Extract the (x, y) coordinate from the center of the cell holding the provided text.  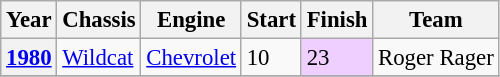
Chassis (99, 20)
10 (271, 58)
1980 (29, 58)
Wildcat (99, 58)
Roger Rager (436, 58)
Chevrolet (191, 58)
Start (271, 20)
Team (436, 20)
23 (336, 58)
Finish (336, 20)
Engine (191, 20)
Year (29, 20)
